Find where the given text appears and provide that cell's center as (X, Y) coordinate. 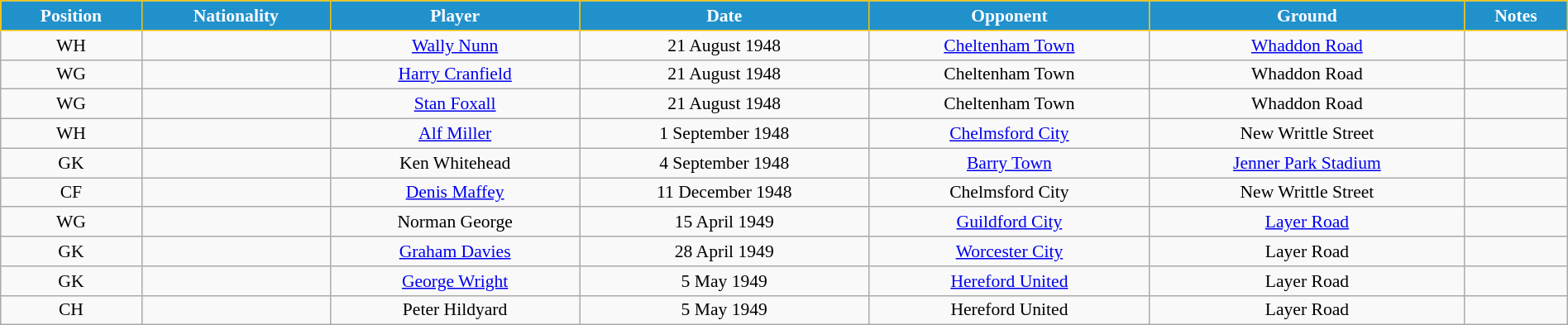
11 December 1948 (724, 193)
Jenner Park Stadium (1307, 163)
1 September 1948 (724, 134)
Harry Cranfield (455, 74)
15 April 1949 (724, 222)
Stan Foxall (455, 104)
4 September 1948 (724, 163)
28 April 1949 (724, 251)
Barry Town (1009, 163)
Player (455, 16)
Peter Hildyard (455, 310)
Ground (1307, 16)
George Wright (455, 281)
CH (71, 310)
Guildford City (1009, 222)
Position (71, 16)
Alf Miller (455, 134)
Graham Davies (455, 251)
Wally Nunn (455, 45)
Nationality (236, 16)
Notes (1516, 16)
Worcester City (1009, 251)
Norman George (455, 222)
Opponent (1009, 16)
Denis Maffey (455, 193)
Date (724, 16)
CF (71, 193)
Ken Whitehead (455, 163)
